Locate the cell with the specified text and output its [X, Y] center coordinate. 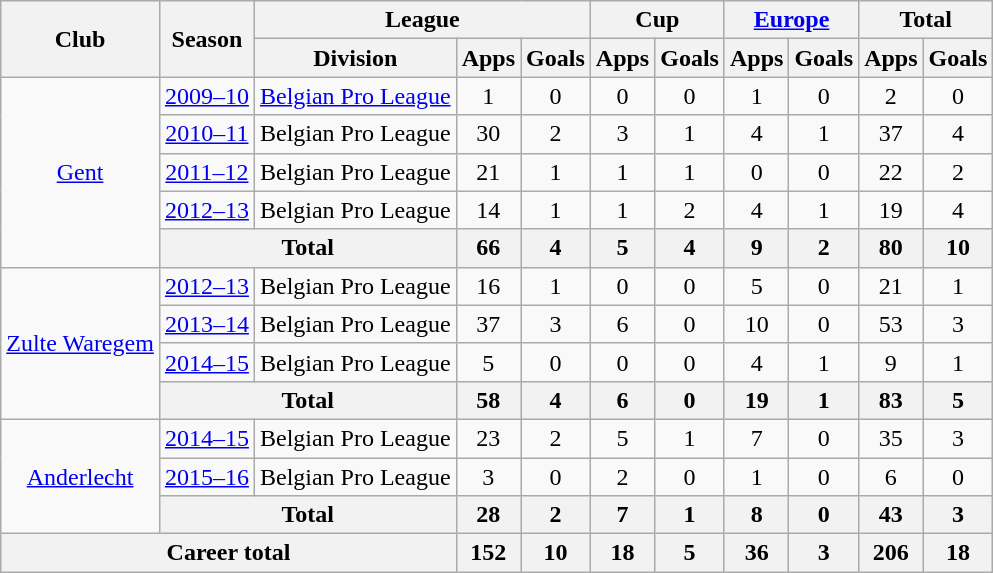
2009–10 [206, 96]
Zulte Waregem [80, 343]
Division [355, 58]
28 [488, 515]
43 [891, 515]
14 [488, 210]
Career total [228, 553]
152 [488, 553]
23 [488, 438]
30 [488, 134]
2015–16 [206, 477]
Season [206, 39]
Gent [80, 172]
36 [756, 553]
2013–14 [206, 324]
80 [891, 248]
Europe [791, 20]
8 [756, 515]
35 [891, 438]
66 [488, 248]
Anderlecht [80, 476]
83 [891, 400]
16 [488, 286]
Club [80, 39]
53 [891, 324]
2010–11 [206, 134]
206 [891, 553]
League [422, 20]
22 [891, 172]
Cup [657, 20]
2011–12 [206, 172]
58 [488, 400]
